Find where the given text appears and provide that cell's center as [X, Y] coordinate. 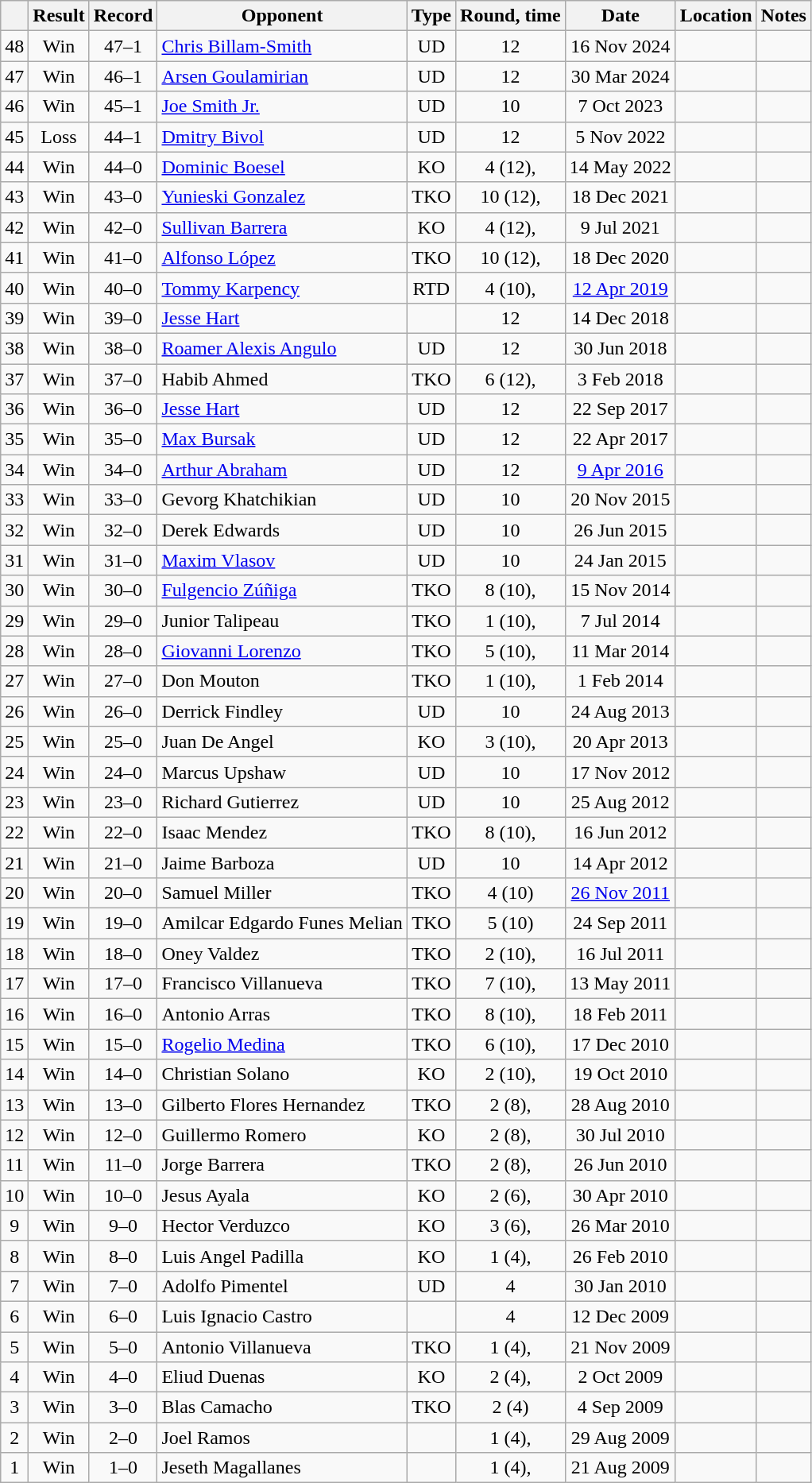
12 Dec 2009 [620, 1316]
Luis Ignacio Castro [282, 1316]
20 Apr 2013 [620, 741]
38 [14, 348]
18 Dec 2020 [620, 257]
9 Jul 2021 [620, 227]
21–0 [123, 862]
21 Nov 2009 [620, 1347]
Guillermo Romero [282, 1135]
31–0 [123, 560]
Date [620, 16]
47–1 [123, 46]
Record [123, 16]
25 [14, 741]
8 [14, 1256]
45 [14, 137]
26 Jun 2015 [620, 530]
Habib Ahmed [282, 379]
18 [14, 954]
4 (10), [511, 288]
46 [14, 106]
Samuel Miller [282, 893]
2 (4), [511, 1377]
36–0 [123, 409]
7–0 [123, 1286]
5–0 [123, 1347]
14 [14, 1074]
10–0 [123, 1195]
29–0 [123, 621]
7 Oct 2023 [620, 106]
32–0 [123, 530]
30 Jun 2018 [620, 348]
Yunieski Gonzalez [282, 197]
16–0 [123, 1014]
26 Nov 2011 [620, 893]
14 Apr 2012 [620, 862]
13 [14, 1105]
Derrick Findley [282, 711]
5 (10), [511, 651]
Tommy Karpency [282, 288]
22 [14, 832]
37 [14, 379]
Alfonso López [282, 257]
37–0 [123, 379]
5 Nov 2022 [620, 137]
24 Aug 2013 [620, 711]
34 [14, 470]
3 Feb 2018 [620, 379]
Notes [783, 16]
25 Aug 2012 [620, 802]
1–0 [123, 1468]
23–0 [123, 802]
18 Dec 2021 [620, 197]
39–0 [123, 318]
41–0 [123, 257]
33–0 [123, 500]
16 Nov 2024 [620, 46]
2 [14, 1438]
40–0 [123, 288]
19 [14, 923]
28–0 [123, 651]
Fulgencio Zúñiga [282, 590]
Don Mouton [282, 681]
17 [14, 984]
16 Jul 2011 [620, 954]
18 Feb 2011 [620, 1014]
44–0 [123, 167]
25–0 [123, 741]
26 Mar 2010 [620, 1226]
6 [14, 1316]
35–0 [123, 439]
44–1 [123, 137]
Christian Solano [282, 1074]
20 Nov 2015 [620, 500]
Roamer Alexis Angulo [282, 348]
Isaac Mendez [282, 832]
3 (6), [511, 1226]
2 (4) [511, 1407]
9 [14, 1226]
24–0 [123, 772]
Dmitry Bivol [282, 137]
18–0 [123, 954]
28 [14, 651]
19 Oct 2010 [620, 1074]
Jaime Barboza [282, 862]
6 (10), [511, 1044]
Junior Talipeau [282, 621]
Round, time [511, 16]
48 [14, 46]
22–0 [123, 832]
29 [14, 621]
30 Apr 2010 [620, 1195]
Location [716, 16]
8–0 [123, 1256]
23 [14, 802]
Arthur Abraham [282, 470]
17 Dec 2010 [620, 1044]
Francisco Villanueva [282, 984]
Adolfo Pimentel [282, 1286]
26 Jun 2010 [620, 1165]
Type [431, 16]
Richard Gutierrez [282, 802]
Gilberto Flores Hernandez [282, 1105]
Maxim Vlasov [282, 560]
Dominic Boesel [282, 167]
16 Jun 2012 [620, 832]
Hector Verduzco [282, 1226]
4 Sep 2009 [620, 1407]
31 [14, 560]
Chris Billam-Smith [282, 46]
19–0 [123, 923]
Amilcar Edgardo Funes Melian [282, 923]
11 [14, 1165]
5 [14, 1347]
21 [14, 862]
26 [14, 711]
Gevorg Khatchikian [282, 500]
30–0 [123, 590]
3 (10), [511, 741]
Marcus Upshaw [282, 772]
30 Jul 2010 [620, 1135]
Antonio Villanueva [282, 1347]
13–0 [123, 1105]
30 [14, 590]
16 [14, 1014]
22 Apr 2017 [620, 439]
Sullivan Barrera [282, 227]
35 [14, 439]
Rogelio Medina [282, 1044]
Giovanni Lorenzo [282, 651]
17 Nov 2012 [620, 772]
4–0 [123, 1377]
15 [14, 1044]
11 Mar 2014 [620, 651]
Max Bursak [282, 439]
30 Mar 2024 [620, 76]
6–0 [123, 1316]
42 [14, 227]
43 [14, 197]
12 Apr 2019 [620, 288]
45–1 [123, 106]
RTD [431, 288]
Derek Edwards [282, 530]
15–0 [123, 1044]
24 [14, 772]
41 [14, 257]
14 Dec 2018 [620, 318]
7 (10), [511, 984]
9 Apr 2016 [620, 470]
1 Feb 2014 [620, 681]
Oney Valdez [282, 954]
28 Aug 2010 [620, 1105]
47 [14, 76]
34–0 [123, 470]
15 Nov 2014 [620, 590]
1 [14, 1468]
Antonio Arras [282, 1014]
Eliud Duenas [282, 1377]
Joel Ramos [282, 1438]
20 [14, 893]
Jesus Ayala [282, 1195]
Juan De Angel [282, 741]
Opponent [282, 16]
9–0 [123, 1226]
2–0 [123, 1438]
38–0 [123, 348]
22 Sep 2017 [620, 409]
Blas Camacho [282, 1407]
27 [14, 681]
27–0 [123, 681]
Luis Angel Padilla [282, 1256]
14 May 2022 [620, 167]
26 Feb 2010 [620, 1256]
43–0 [123, 197]
5 (10) [511, 923]
2 (6), [511, 1195]
42–0 [123, 227]
7 Jul 2014 [620, 621]
Arsen Goulamirian [282, 76]
24 Sep 2011 [620, 923]
44 [14, 167]
13 May 2011 [620, 984]
26–0 [123, 711]
7 [14, 1286]
Jorge Barrera [282, 1165]
17–0 [123, 984]
33 [14, 500]
21 Aug 2009 [620, 1468]
20–0 [123, 893]
30 Jan 2010 [620, 1286]
Loss [59, 137]
Result [59, 16]
Joe Smith Jr. [282, 106]
39 [14, 318]
40 [14, 288]
3 [14, 1407]
Jeseth Magallanes [282, 1468]
32 [14, 530]
29 Aug 2009 [620, 1438]
24 Jan 2015 [620, 560]
3–0 [123, 1407]
4 (10) [511, 893]
36 [14, 409]
2 Oct 2009 [620, 1377]
12–0 [123, 1135]
6 (12), [511, 379]
46–1 [123, 76]
14–0 [123, 1074]
11–0 [123, 1165]
